Return [X, Y] of the center of cell containing provided text 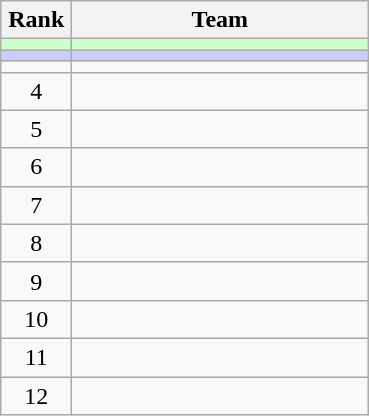
5 [36, 129]
Team [220, 20]
4 [36, 91]
10 [36, 319]
6 [36, 167]
11 [36, 357]
8 [36, 243]
Rank [36, 20]
7 [36, 205]
12 [36, 395]
9 [36, 281]
